Extract the [x, y] coordinate from the center of the cell holding the provided text.  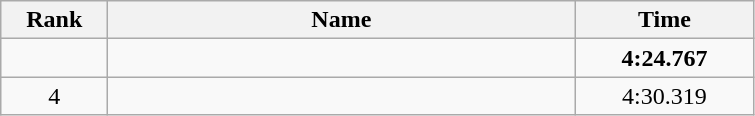
Name [342, 20]
4 [54, 96]
4:30.319 [664, 96]
Time [664, 20]
4:24.767 [664, 58]
Rank [54, 20]
